Capture the cell that displays the provided text and extract its [X, Y] central coordinate. 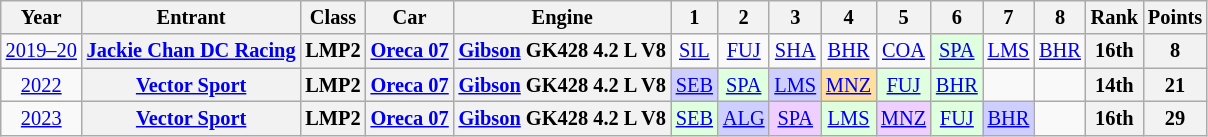
2019–20 [42, 51]
Jackie Chan DC Racing [192, 51]
1 [694, 17]
4 [848, 17]
6 [957, 17]
Entrant [192, 17]
21 [1175, 85]
Points [1175, 17]
Rank [1114, 17]
14th [1114, 85]
2 [744, 17]
Year [42, 17]
ALG [744, 118]
29 [1175, 118]
Engine [562, 17]
Class [332, 17]
Car [410, 17]
2023 [42, 118]
SHA [795, 51]
2022 [42, 85]
3 [795, 17]
SIL [694, 51]
7 [1009, 17]
5 [904, 17]
COA [904, 51]
